Locate the cell with the specified text and output its (X, Y) center coordinate. 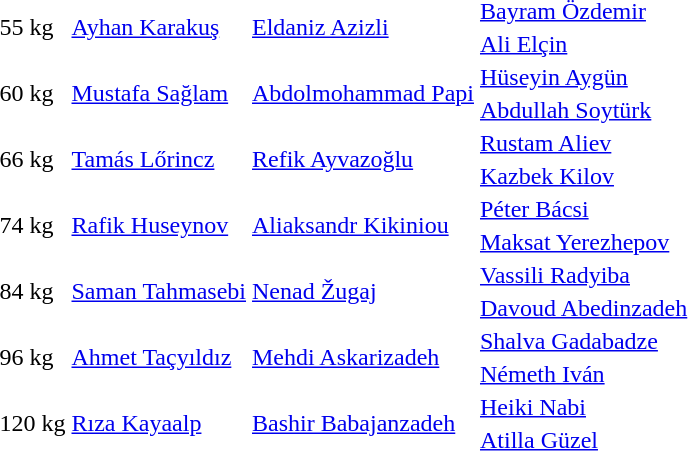
Kazbek Kilov (583, 176)
Shalva Gadabadze (583, 341)
Refik Ayvazoğlu (364, 160)
Abdullah Soytürk (583, 110)
Heiki Nabi (583, 407)
Hüseyin Aygün (583, 77)
Nenad Žugaj (364, 292)
Rustam Aliev (583, 143)
Saman Tahmasebi (159, 292)
Rafik Huseynov (159, 226)
Németh Iván (583, 374)
Mustafa Sağlam (159, 94)
Maksat Yerezhepov (583, 242)
Ahmet Taçyıldız (159, 358)
Aliaksandr Kikiniou (364, 226)
Mehdi Askarizadeh (364, 358)
Péter Bácsi (583, 209)
Ali Elçin (583, 44)
Davoud Abedinzadeh (583, 308)
Tamás Lőrincz (159, 160)
Vassili Radyiba (583, 275)
Abdolmohammad Papi (364, 94)
